Detect which cell encompasses the target text, then output its [X, Y] center coordinate. 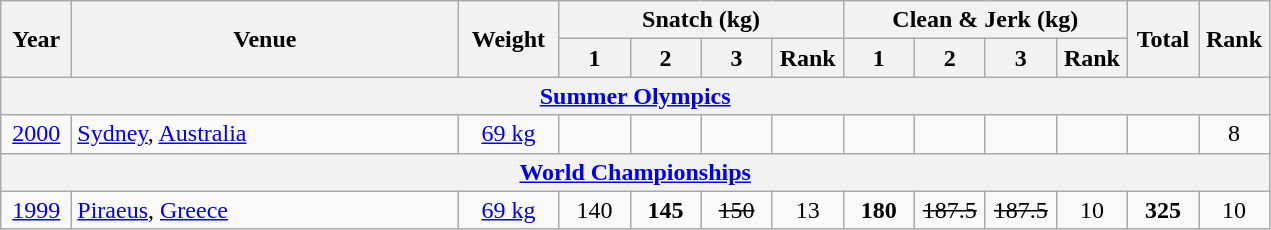
Weight [508, 39]
Sydney, Australia [265, 134]
1999 [36, 210]
8 [1234, 134]
Year [36, 39]
150 [736, 210]
Snatch (kg) [701, 20]
13 [808, 210]
140 [594, 210]
325 [1162, 210]
Clean & Jerk (kg) [985, 20]
Venue [265, 39]
145 [666, 210]
Total [1162, 39]
Summer Olympics [636, 96]
180 [878, 210]
World Championships [636, 172]
2000 [36, 134]
Piraeus, Greece [265, 210]
